Determine the [x, y] coordinate at the center of the cell enclosing the given text.  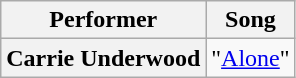
Carrie Underwood [104, 58]
"Alone" [250, 58]
Song [250, 20]
Performer [104, 20]
